Determine the [X, Y] coordinate at the center of the cell enclosing the given text.  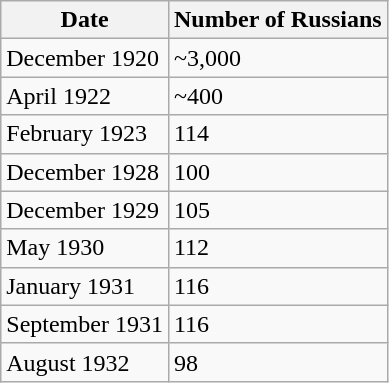
~400 [278, 96]
~3,000 [278, 58]
January 1931 [85, 286]
112 [278, 248]
April 1922 [85, 96]
Number of Russians [278, 20]
December 1920 [85, 58]
105 [278, 210]
December 1928 [85, 172]
114 [278, 134]
98 [278, 362]
May 1930 [85, 248]
100 [278, 172]
December 1929 [85, 210]
Date [85, 20]
August 1932 [85, 362]
September 1931 [85, 324]
February 1923 [85, 134]
